For the text-containing cell, return its midpoint in (x, y) coordinate format. 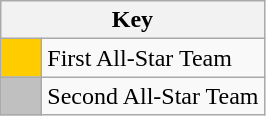
First All-Star Team (153, 58)
Second All-Star Team (153, 96)
Key (132, 20)
